Locate the cell with the specified text and output its (x, y) center coordinate. 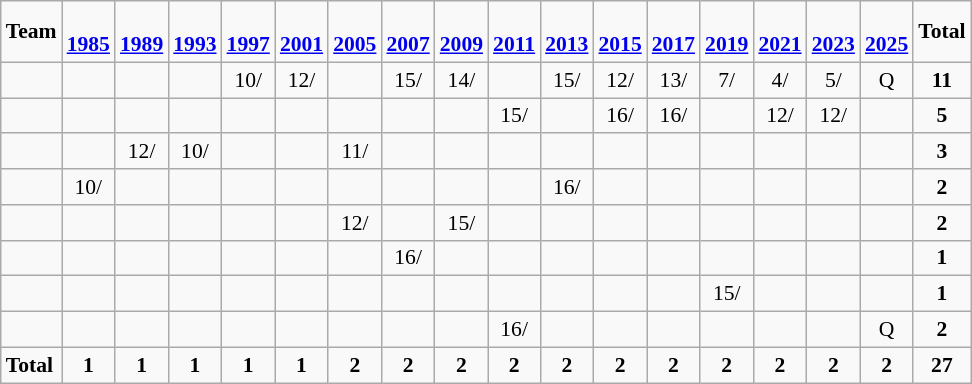
2013 (566, 32)
11/ (354, 152)
2017 (674, 32)
Team (32, 32)
11 (942, 80)
2019 (726, 32)
1997 (248, 32)
1993 (194, 32)
2023 (834, 32)
4/ (780, 80)
2015 (620, 32)
2021 (780, 32)
13/ (674, 80)
2001 (302, 32)
14/ (462, 80)
2009 (462, 32)
27 (942, 365)
5/ (834, 80)
1989 (142, 32)
3 (942, 152)
1985 (88, 32)
2025 (886, 32)
7/ (726, 80)
2011 (514, 32)
2005 (354, 32)
2007 (408, 32)
5 (942, 116)
